Return (X, Y) of the center of cell containing provided text 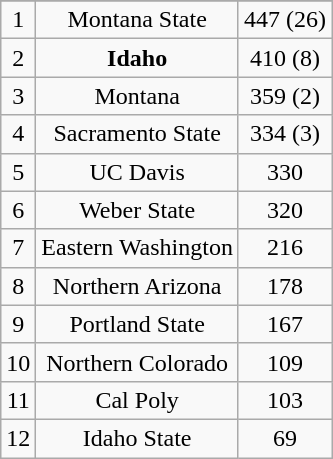
1 (18, 20)
Montana (138, 96)
10 (18, 362)
359 (2) (284, 96)
178 (284, 286)
Northern Arizona (138, 286)
Northern Colorado (138, 362)
7 (18, 248)
5 (18, 172)
Weber State (138, 210)
Cal Poly (138, 400)
410 (8) (284, 58)
3 (18, 96)
69 (284, 438)
Idaho (138, 58)
109 (284, 362)
320 (284, 210)
334 (3) (284, 134)
Portland State (138, 324)
4 (18, 134)
447 (26) (284, 20)
103 (284, 400)
9 (18, 324)
8 (18, 286)
Idaho State (138, 438)
UC Davis (138, 172)
330 (284, 172)
Eastern Washington (138, 248)
11 (18, 400)
Sacramento State (138, 134)
167 (284, 324)
2 (18, 58)
Montana State (138, 20)
6 (18, 210)
12 (18, 438)
216 (284, 248)
